Locate the cell with the specified text and output its (X, Y) center coordinate. 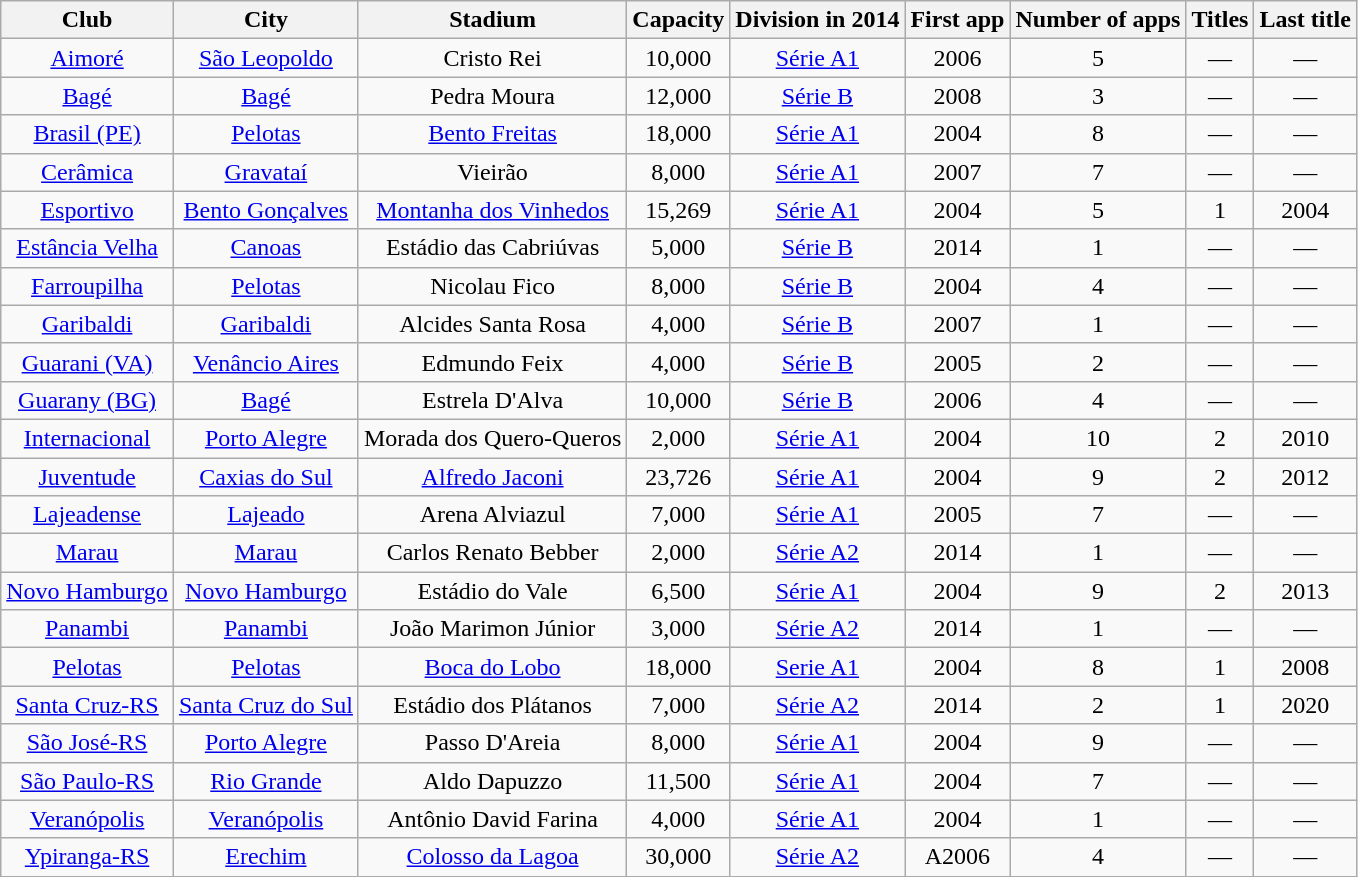
São Leopoldo (266, 58)
São Paulo-RS (88, 781)
Passo D'Areia (492, 743)
Erechim (266, 857)
Guarani (VA) (88, 362)
Division in 2014 (818, 20)
15,269 (678, 210)
3 (1098, 96)
Esportivo (88, 210)
Estádio das Cabriúvas (492, 248)
Brasil (PE) (88, 134)
Bento Gonçalves (266, 210)
Guarany (BG) (88, 400)
São José-RS (88, 743)
30,000 (678, 857)
Farroupilha (88, 286)
2020 (1305, 705)
2013 (1305, 591)
Lajeadense (88, 515)
Rio Grande (266, 781)
Antônio David Farina (492, 819)
10 (1098, 438)
Boca do Lobo (492, 667)
Alcides Santa Rosa (492, 324)
Capacity (678, 20)
Morada dos Quero-Queros (492, 438)
Edmundo Feix (492, 362)
Santa Cruz-RS (88, 705)
City (266, 20)
Number of apps (1098, 20)
Caxias do Sul (266, 477)
Club (88, 20)
João Marimon Júnior (492, 629)
Lajeado (266, 515)
Titles (1220, 20)
Aimoré (88, 58)
Internacional (88, 438)
A2006 (958, 857)
Santa Cruz do Sul (266, 705)
Vieirão (492, 172)
Juventude (88, 477)
Estância Velha (88, 248)
Canoas (266, 248)
Pedra Moura (492, 96)
Gravataí (266, 172)
2010 (1305, 438)
Estádio do Vale (492, 591)
Aldo Dapuzzo (492, 781)
Estádio dos Plátanos (492, 705)
Cerâmica (88, 172)
3,000 (678, 629)
6,500 (678, 591)
Bento Freitas (492, 134)
23,726 (678, 477)
Last title (1305, 20)
Alfredo Jaconi (492, 477)
First app (958, 20)
Montanha dos Vinhedos (492, 210)
Estrela D'Alva (492, 400)
2012 (1305, 477)
Cristo Rei (492, 58)
11,500 (678, 781)
Venâncio Aires (266, 362)
Carlos Renato Bebber (492, 553)
Arena Alviazul (492, 515)
12,000 (678, 96)
Nicolau Fico (492, 286)
Serie A1 (818, 667)
Colosso da Lagoa (492, 857)
5,000 (678, 248)
Stadium (492, 20)
Ypiranga-RS (88, 857)
